Find where the given text appears and provide that cell's center as [X, Y] coordinate. 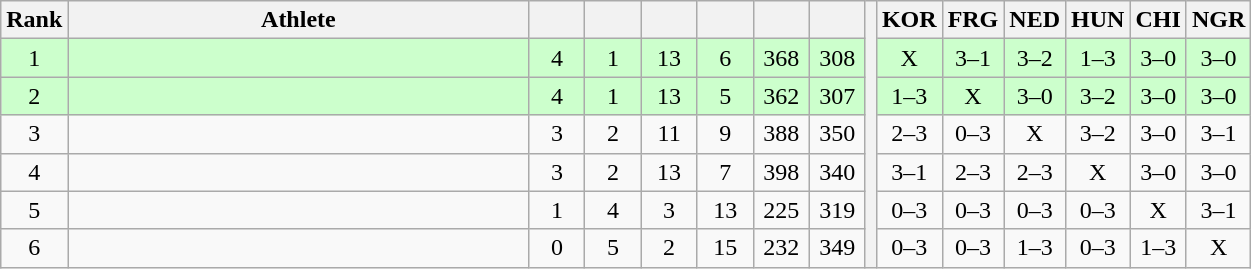
319 [837, 210]
307 [837, 96]
Athlete [298, 20]
KOR [909, 20]
HUN [1098, 20]
362 [781, 96]
349 [837, 248]
225 [781, 210]
Rank [34, 20]
0 [557, 248]
11 [669, 134]
FRG [973, 20]
15 [725, 248]
340 [837, 172]
350 [837, 134]
NED [1035, 20]
7 [725, 172]
308 [837, 58]
368 [781, 58]
CHI [1158, 20]
388 [781, 134]
232 [781, 248]
9 [725, 134]
NGR [1218, 20]
398 [781, 172]
